Provide the (X, Y) coordinate of the cell's center where the given text is located.  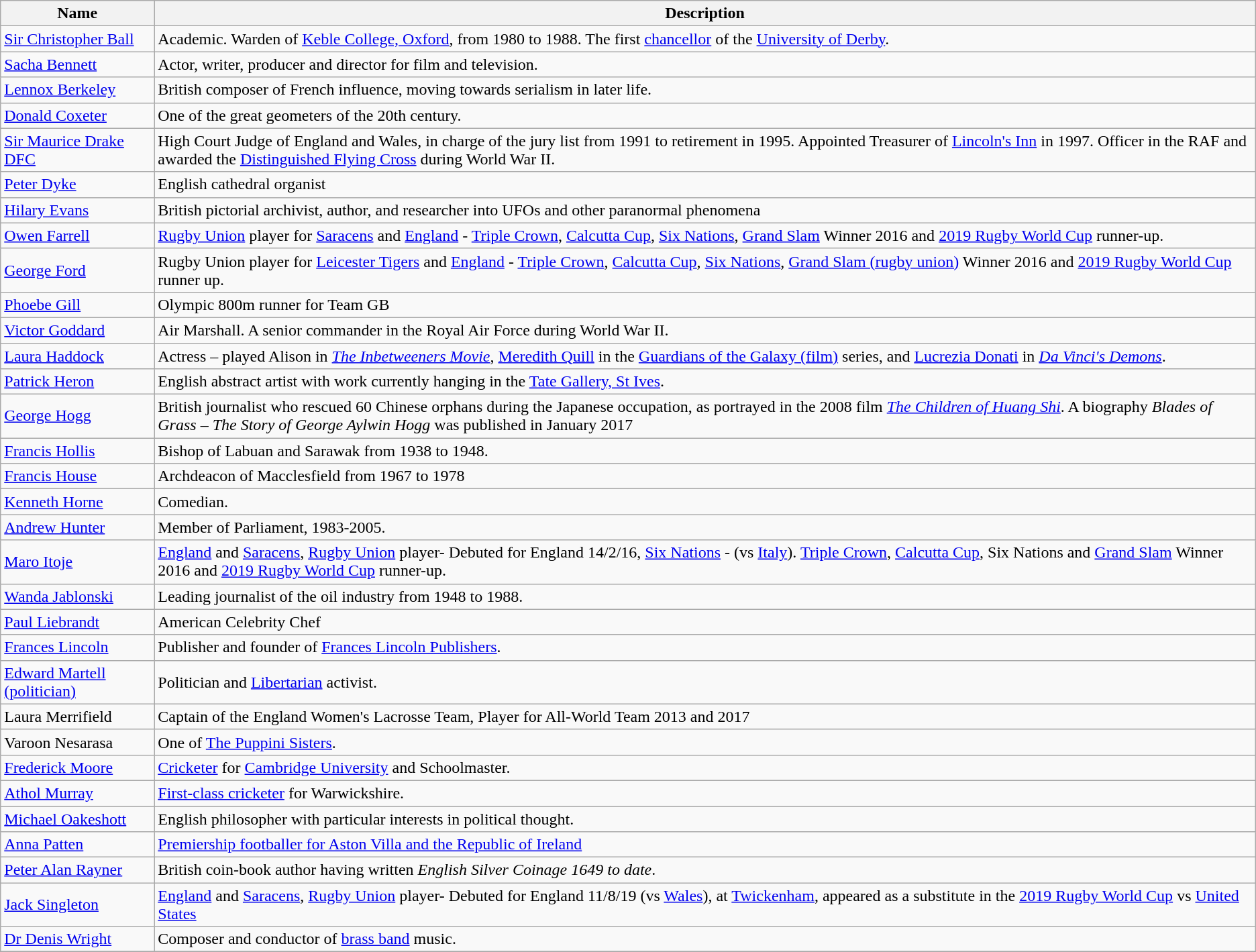
Academic. Warden of Keble College, Oxford, from 1980 to 1988. The first chancellor of the University of Derby. (704, 39)
Publisher and founder of Frances Lincoln Publishers. (704, 647)
Paul Liebrandt (78, 622)
Phoebe Gill (78, 305)
Lennox Berkeley (78, 90)
Jack Singleton (78, 904)
Frederick Moore (78, 768)
Hilary Evans (78, 210)
Bishop of Labuan and Sarawak from 1938 to 1948. (704, 451)
Varoon Nesarasa (78, 742)
Politician and Libertarian activist. (704, 682)
One of the great geometers of the 20th century. (704, 115)
Sacha Bennett (78, 64)
Leading journalist of the oil industry from 1948 to 1988. (704, 596)
Patrick Heron (78, 382)
Peter Alan Rayner (78, 870)
Edward Martell (politician) (78, 682)
English cathedral organist (704, 184)
Anna Patten (78, 845)
Laura Haddock (78, 356)
Frances Lincoln (78, 647)
Andrew Hunter (78, 527)
Dr Denis Wright (78, 939)
Name (78, 13)
British composer of French influence, moving towards serialism in later life. (704, 90)
Composer and conductor of brass band music. (704, 939)
English abstract artist with work currently hanging in the Tate Gallery, St Ives. (704, 382)
Rugby Union player for Saracens and England - Triple Crown, Calcutta Cup, Six Nations, Grand Slam Winner 2016 and 2019 Rugby World Cup runner-up. (704, 235)
First-class cricketer for Warwickshire. (704, 793)
Description (704, 13)
Peter Dyke (78, 184)
Maro Itoje (78, 562)
English philosopher with particular interests in political thought. (704, 819)
American Celebrity Chef (704, 622)
Member of Parliament, 1983-2005. (704, 527)
Archdeacon of Macclesfield from 1967 to 1978 (704, 476)
Kenneth Horne (78, 502)
Laura Merrifield (78, 717)
Sir Maurice Drake DFC (78, 150)
Michael Oakeshott (78, 819)
British coin-book author having written English Silver Coinage 1649 to date. (704, 870)
British pictorial archivist, author, and researcher into UFOs and other paranormal phenomena (704, 210)
Air Marshall. A senior commander in the Royal Air Force during World War II. (704, 330)
Actor, writer, producer and director for film and television. (704, 64)
Victor Goddard (78, 330)
Olympic 800m runner for Team GB (704, 305)
George Hogg (78, 416)
Comedian. (704, 502)
Francis Hollis (78, 451)
One of The Puppini Sisters. (704, 742)
Sir Christopher Ball (78, 39)
Athol Murray (78, 793)
Donald Coxeter (78, 115)
Premiership footballer for Aston Villa and the Republic of Ireland (704, 845)
Owen Farrell (78, 235)
Francis House (78, 476)
George Ford (78, 270)
Wanda Jablonski (78, 596)
Captain of the England Women's Lacrosse Team, Player for All-World Team 2013 and 2017 (704, 717)
Cricketer for Cambridge University and Schoolmaster. (704, 768)
